Determine the [x, y] coordinate at the center of the cell enclosing the given text.  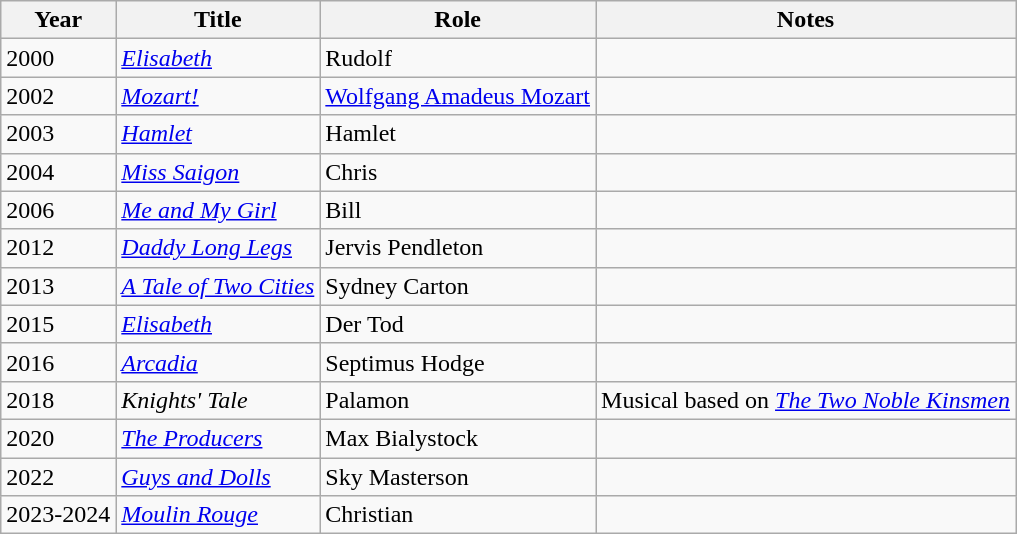
2016 [58, 362]
2004 [58, 172]
Sydney Carton [458, 286]
2012 [58, 248]
Me and My Girl [218, 210]
Role [458, 20]
2022 [58, 477]
Daddy Long Legs [218, 248]
Wolfgang Amadeus Mozart [458, 96]
Guys and Dolls [218, 477]
2023-2024 [58, 515]
Year [58, 20]
Rudolf [458, 58]
Der Tod [458, 324]
Notes [806, 20]
2002 [58, 96]
Title [218, 20]
Bill [458, 210]
2013 [58, 286]
Arcadia [218, 362]
The Producers [218, 438]
Musical based on The Two Noble Kinsmen [806, 400]
2003 [58, 134]
2015 [58, 324]
Max Bialystock [458, 438]
A Tale of Two Cities [218, 286]
Christian [458, 515]
Chris [458, 172]
Palamon [458, 400]
Miss Saigon [218, 172]
Moulin Rouge [218, 515]
2018 [58, 400]
2006 [58, 210]
2000 [58, 58]
Septimus Hodge [458, 362]
2020 [58, 438]
Sky Masterson [458, 477]
Knights' Tale [218, 400]
Jervis Pendleton [458, 248]
Mozart! [218, 96]
